Scan for the cell matching the given text and deliver its [X, Y] coordinate at center. 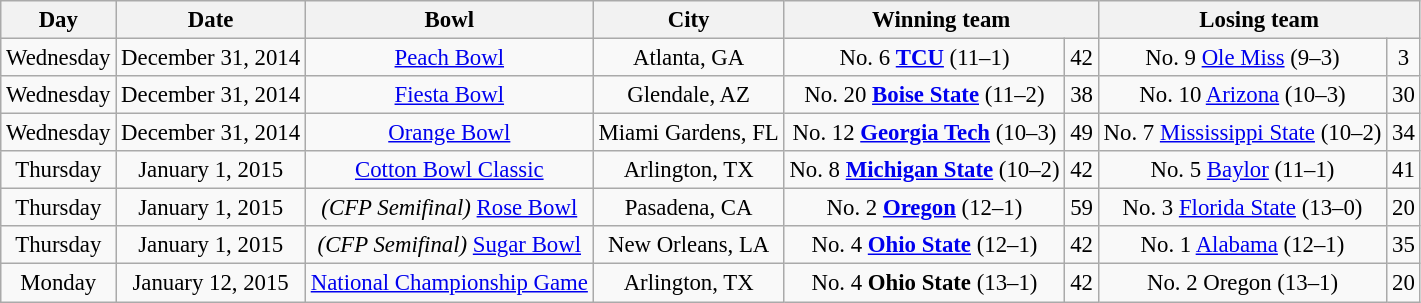
No. 2 Oregon (13–1) [1242, 283]
Winning team [941, 20]
Miami Gardens, FL [688, 133]
City [688, 20]
38 [1082, 95]
Cotton Bowl Classic [449, 170]
No. 6 TCU (11–1) [924, 58]
(CFP Semifinal) Rose Bowl [449, 208]
Monday [58, 283]
Atlanta, GA [688, 58]
30 [1404, 95]
Losing team [1259, 20]
34 [1404, 133]
No. 20 Boise State (11–2) [924, 95]
New Orleans, LA [688, 245]
No. 12 Georgia Tech (10–3) [924, 133]
No. 2 Oregon (12–1) [924, 208]
59 [1082, 208]
No. 4 Ohio State (13–1) [924, 283]
Pasadena, CA [688, 208]
Peach Bowl [449, 58]
No. 8 Michigan State (10–2) [924, 170]
No. 7 Mississippi State (10–2) [1242, 133]
49 [1082, 133]
41 [1404, 170]
Orange Bowl [449, 133]
35 [1404, 245]
No. 5 Baylor (11–1) [1242, 170]
(CFP Semifinal) Sugar Bowl [449, 245]
Date [211, 20]
No. 10 Arizona (10–3) [1242, 95]
National Championship Game [449, 283]
No. 3 Florida State (13–0) [1242, 208]
Fiesta Bowl [449, 95]
Glendale, AZ [688, 95]
3 [1404, 58]
January 12, 2015 [211, 283]
Day [58, 20]
No. 1 Alabama (12–1) [1242, 245]
Bowl [449, 20]
No. 4 Ohio State (12–1) [924, 245]
No. 9 Ole Miss (9–3) [1242, 58]
